Extract the (x, y) coordinate from the center of the cell holding the provided text.  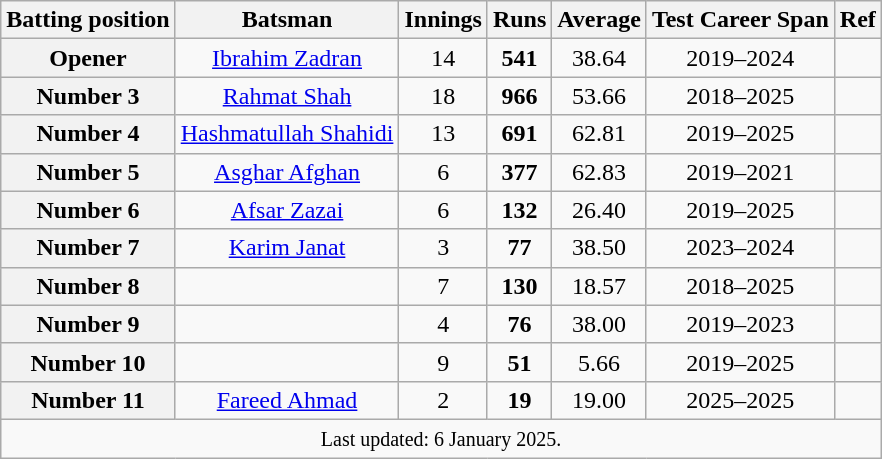
13 (443, 134)
62.81 (600, 134)
Asghar Afghan (287, 172)
2 (443, 400)
Last updated: 6 January 2025. (442, 438)
Karim Janat (287, 248)
Ref (858, 20)
38.50 (600, 248)
966 (519, 96)
9 (443, 362)
2019–2023 (740, 324)
Number 11 (88, 400)
14 (443, 58)
4 (443, 324)
691 (519, 134)
Fareed Ahmad (287, 400)
2025–2025 (740, 400)
19.00 (600, 400)
Test Career Span (740, 20)
18 (443, 96)
2019–2024 (740, 58)
76 (519, 324)
Rahmat Shah (287, 96)
Batting position (88, 20)
Innings (443, 20)
2019–2021 (740, 172)
38.00 (600, 324)
Afsar Zazai (287, 210)
2023–2024 (740, 248)
Number 9 (88, 324)
77 (519, 248)
19 (519, 400)
541 (519, 58)
Number 10 (88, 362)
Number 8 (88, 286)
Opener (88, 58)
Number 3 (88, 96)
Hashmatullah Shahidi (287, 134)
62.83 (600, 172)
Average (600, 20)
Runs (519, 20)
Number 4 (88, 134)
3 (443, 248)
18.57 (600, 286)
53.66 (600, 96)
Ibrahim Zadran (287, 58)
130 (519, 286)
51 (519, 362)
38.64 (600, 58)
26.40 (600, 210)
Batsman (287, 20)
132 (519, 210)
Number 5 (88, 172)
Number 6 (88, 210)
7 (443, 286)
Number 7 (88, 248)
377 (519, 172)
5.66 (600, 362)
